Capture the cell that displays the provided text and extract its (x, y) central coordinate. 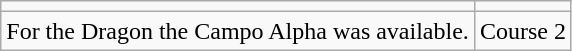
For the Dragon the Campo Alpha was available. (238, 31)
Course 2 (522, 31)
